Identify which cell holds the provided text, then report its (X, Y) central coordinate. 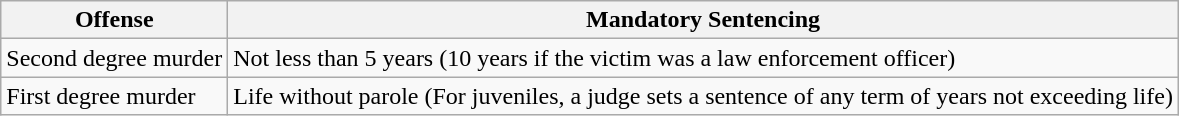
Not less than 5 years (10 years if the victim was a law enforcement officer) (704, 58)
Mandatory Sentencing (704, 20)
Life without parole (For juveniles, a judge sets a sentence of any term of years not exceeding life) (704, 96)
Offense (114, 20)
Second degree murder (114, 58)
First degree murder (114, 96)
